Detect which cell encompasses the target text, then output its [x, y] center coordinate. 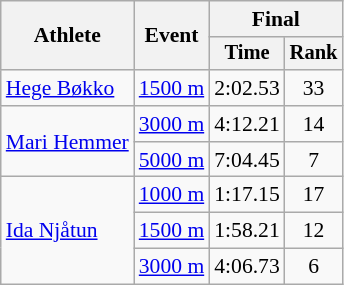
7:04.45 [246, 160]
Time [246, 54]
14 [314, 124]
Ida Njåtun [68, 230]
7 [314, 160]
4:06.73 [246, 267]
Mari Hemmer [68, 142]
1:17.15 [246, 195]
4:12.21 [246, 124]
12 [314, 231]
6 [314, 267]
5000 m [172, 160]
Event [172, 36]
Athlete [68, 36]
Hege Bøkko [68, 88]
1000 m [172, 195]
33 [314, 88]
Rank [314, 54]
1:58.21 [246, 231]
17 [314, 195]
2:02.53 [246, 88]
Final [276, 19]
